Extract the (X, Y) coordinate from the center of the cell holding the provided text.  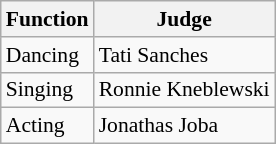
Dancing (48, 55)
Function (48, 19)
Judge (184, 19)
Acting (48, 126)
Tati Sanches (184, 55)
Singing (48, 90)
Jonathas Joba (184, 126)
Ronnie Kneblewski (184, 90)
